Capture the cell that displays the provided text and extract its [x, y] central coordinate. 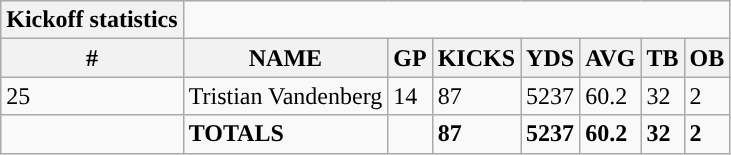
OB [707, 58]
YDS [550, 58]
TB [662, 58]
Tristian Vandenberg [286, 96]
TOTALS [286, 134]
Kickoff statistics [92, 20]
# [92, 58]
KICKS [476, 58]
14 [410, 96]
NAME [286, 58]
AVG [610, 58]
GP [410, 58]
25 [92, 96]
